Capture the cell that displays the provided text and extract its [x, y] central coordinate. 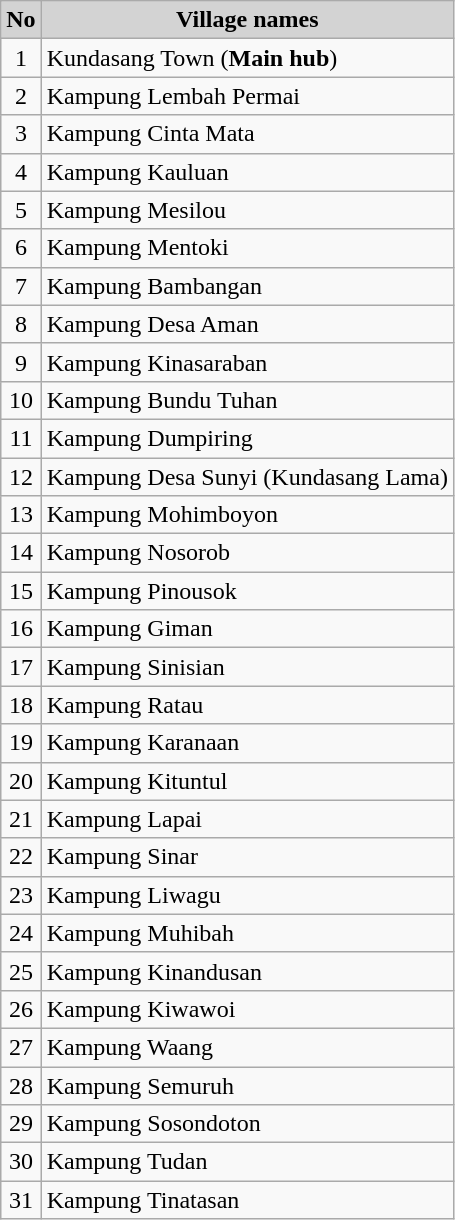
17 [21, 667]
1 [21, 58]
Kampung Tudan [247, 1162]
Kampung Cinta Mata [247, 134]
11 [21, 438]
4 [21, 172]
8 [21, 324]
21 [21, 819]
Kampung Sinisian [247, 667]
28 [21, 1085]
14 [21, 553]
Kampung Mentoki [247, 248]
Kampung Desa Aman [247, 324]
12 [21, 477]
Kampung Sinar [247, 857]
15 [21, 591]
26 [21, 1009]
24 [21, 933]
Kampung Ratau [247, 705]
Kampung Muhibah [247, 933]
Kampung Kinasaraban [247, 362]
20 [21, 781]
Kampung Bambangan [247, 286]
9 [21, 362]
Kampung Desa Sunyi (Kundasang Lama) [247, 477]
Kampung Mohimboyon [247, 515]
18 [21, 705]
25 [21, 971]
10 [21, 400]
7 [21, 286]
16 [21, 629]
Kampung Kauluan [247, 172]
Kampung Kiwawoi [247, 1009]
Kampung Giman [247, 629]
Kundasang Town (Main hub) [247, 58]
Village names [247, 20]
3 [21, 134]
13 [21, 515]
5 [21, 210]
Kampung Sosondoton [247, 1124]
2 [21, 96]
Kampung Dumpiring [247, 438]
Kampung Pinousok [247, 591]
Kampung Karanaan [247, 743]
29 [21, 1124]
Kampung Nosorob [247, 553]
Kampung Lapai [247, 819]
Kampung Semuruh [247, 1085]
Kampung Kinandusan [247, 971]
No [21, 20]
30 [21, 1162]
Kampung Kituntul [247, 781]
31 [21, 1200]
Kampung Mesilou [247, 210]
Kampung Liwagu [247, 895]
22 [21, 857]
Kampung Lembah Permai [247, 96]
19 [21, 743]
Kampung Bundu Tuhan [247, 400]
27 [21, 1047]
23 [21, 895]
Kampung Tinatasan [247, 1200]
6 [21, 248]
Kampung Waang [247, 1047]
